For the text-containing cell, return its midpoint in [X, Y] coordinate format. 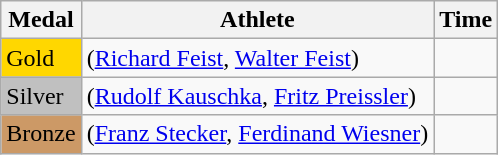
Gold [41, 58]
Medal [41, 20]
(Franz Stecker, Ferdinand Wiesner) [258, 134]
(Rudolf Kauschka, Fritz Preissler) [258, 96]
Silver [41, 96]
(Richard Feist, Walter Feist) [258, 58]
Bronze [41, 134]
Time [466, 20]
Athlete [258, 20]
